For the text-containing cell, return its midpoint in [X, Y] coordinate format. 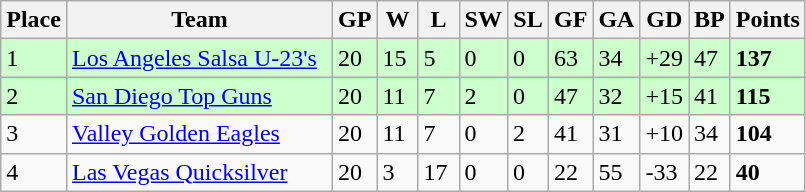
17 [438, 172]
W [398, 20]
Place [34, 20]
San Diego Top Guns [199, 96]
Points [768, 20]
5 [438, 58]
SL [528, 20]
SW [483, 20]
15 [398, 58]
Valley Golden Eagles [199, 134]
1 [34, 58]
Las Vegas Quicksilver [199, 172]
L [438, 20]
4 [34, 172]
GA [616, 20]
GD [664, 20]
+10 [664, 134]
GF [571, 20]
137 [768, 58]
+15 [664, 96]
-33 [664, 172]
GP [355, 20]
Team [199, 20]
Los Angeles Salsa U-23's [199, 58]
104 [768, 134]
55 [616, 172]
115 [768, 96]
63 [571, 58]
+29 [664, 58]
40 [768, 172]
32 [616, 96]
31 [616, 134]
BP [710, 20]
